Return [X, Y] of the center of cell containing provided text 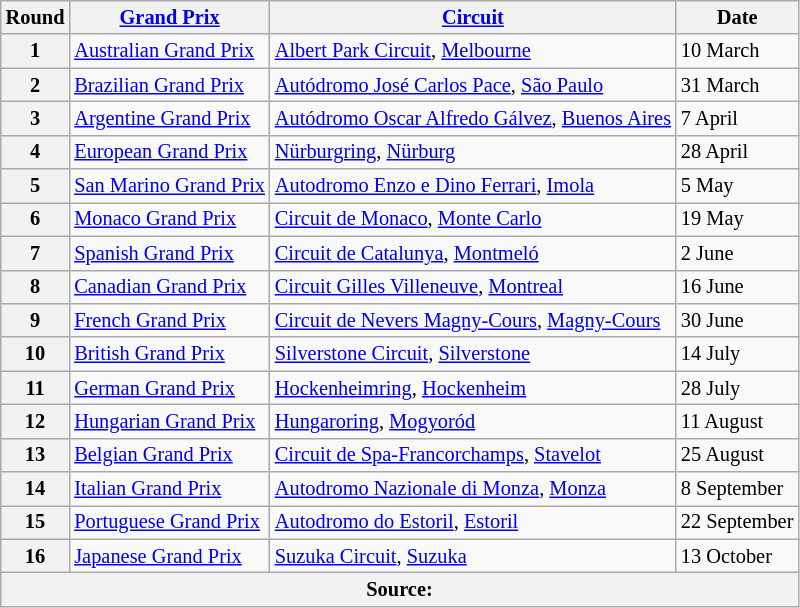
15 [36, 522]
Japanese Grand Prix [170, 556]
Hungaroring, Mogyoród [473, 421]
Hockenheimring, Hockenheim [473, 388]
28 April [737, 152]
Source: [400, 589]
European Grand Prix [170, 152]
Belgian Grand Prix [170, 455]
5 [36, 186]
Circuit de Spa-Francorchamps, Stavelot [473, 455]
2 [36, 85]
Canadian Grand Prix [170, 287]
7 April [737, 118]
10 March [737, 51]
Autodromo Nazionale di Monza, Monza [473, 489]
Hungarian Grand Prix [170, 421]
28 July [737, 388]
13 [36, 455]
2 June [737, 253]
Albert Park Circuit, Melbourne [473, 51]
Portuguese Grand Prix [170, 522]
Monaco Grand Prix [170, 219]
Autodromo do Estoril, Estoril [473, 522]
Circuit [473, 17]
Date [737, 17]
19 May [737, 219]
German Grand Prix [170, 388]
6 [36, 219]
13 October [737, 556]
Grand Prix [170, 17]
14 July [737, 354]
3 [36, 118]
Spanish Grand Prix [170, 253]
5 May [737, 186]
31 March [737, 85]
Autódromo José Carlos Pace, São Paulo [473, 85]
25 August [737, 455]
Circuit de Catalunya, Montmeló [473, 253]
11 [36, 388]
14 [36, 489]
9 [36, 320]
San Marino Grand Prix [170, 186]
Silverstone Circuit, Silverstone [473, 354]
Round [36, 17]
Autódromo Oscar Alfredo Gálvez, Buenos Aires [473, 118]
French Grand Prix [170, 320]
Australian Grand Prix [170, 51]
Autodromo Enzo e Dino Ferrari, Imola [473, 186]
16 [36, 556]
30 June [737, 320]
4 [36, 152]
22 September [737, 522]
Circuit Gilles Villeneuve, Montreal [473, 287]
Nürburgring, Nürburg [473, 152]
11 August [737, 421]
Circuit de Monaco, Monte Carlo [473, 219]
Argentine Grand Prix [170, 118]
Suzuka Circuit, Suzuka [473, 556]
8 September [737, 489]
12 [36, 421]
Brazilian Grand Prix [170, 85]
British Grand Prix [170, 354]
10 [36, 354]
Italian Grand Prix [170, 489]
8 [36, 287]
1 [36, 51]
16 June [737, 287]
Circuit de Nevers Magny-Cours, Magny-Cours [473, 320]
7 [36, 253]
